Find where the given text appears and provide that cell's center as [X, Y] coordinate. 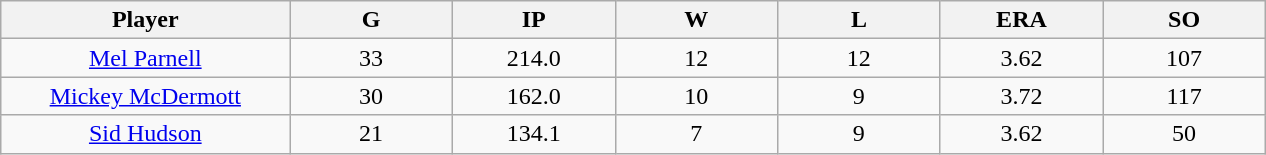
Player [146, 20]
30 [372, 96]
SO [1184, 20]
ERA [1022, 20]
L [860, 20]
117 [1184, 96]
Mel Parnell [146, 58]
G [372, 20]
134.1 [534, 134]
214.0 [534, 58]
10 [696, 96]
33 [372, 58]
21 [372, 134]
Mickey McDermott [146, 96]
50 [1184, 134]
3.72 [1022, 96]
162.0 [534, 96]
Sid Hudson [146, 134]
107 [1184, 58]
7 [696, 134]
IP [534, 20]
W [696, 20]
